From the cell containing the given text, extract its center point as [X, Y] coordinate. 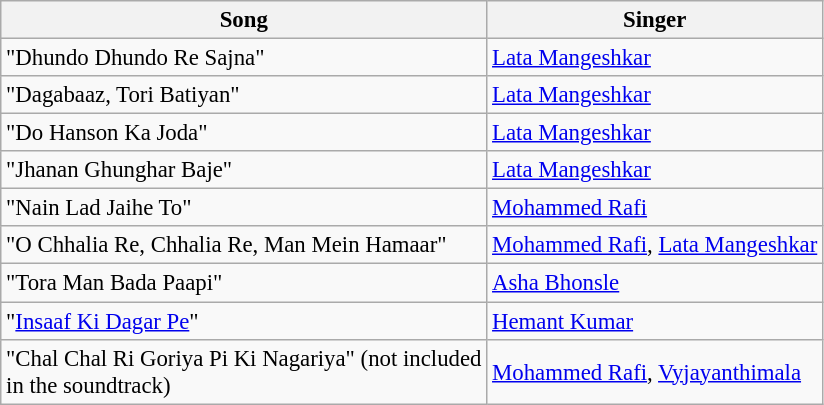
Hemant Kumar [655, 321]
"Chal Chal Ri Goriya Pi Ki Nagariya" (not includedin the soundtrack) [244, 372]
Mohammed Rafi, Lata Mangeshkar [655, 245]
"O Chhalia Re, Chhalia Re, Man Mein Hamaar" [244, 245]
Song [244, 20]
"Nain Lad Jaihe To" [244, 208]
"Do Hanson Ka Joda" [244, 133]
"Insaaf Ki Dagar Pe" [244, 321]
Singer [655, 20]
"Tora Man Bada Paapi" [244, 283]
Mohammed Rafi [655, 208]
"Dhundo Dhundo Re Sajna" [244, 58]
"Jhanan Ghunghar Baje" [244, 170]
"Dagabaaz, Tori Batiyan" [244, 95]
Mohammed Rafi, Vyjayanthimala [655, 372]
Asha Bhonsle [655, 283]
